Pinpoint the cell where the given text exists, returning its [X, Y] midpoint coordinate. 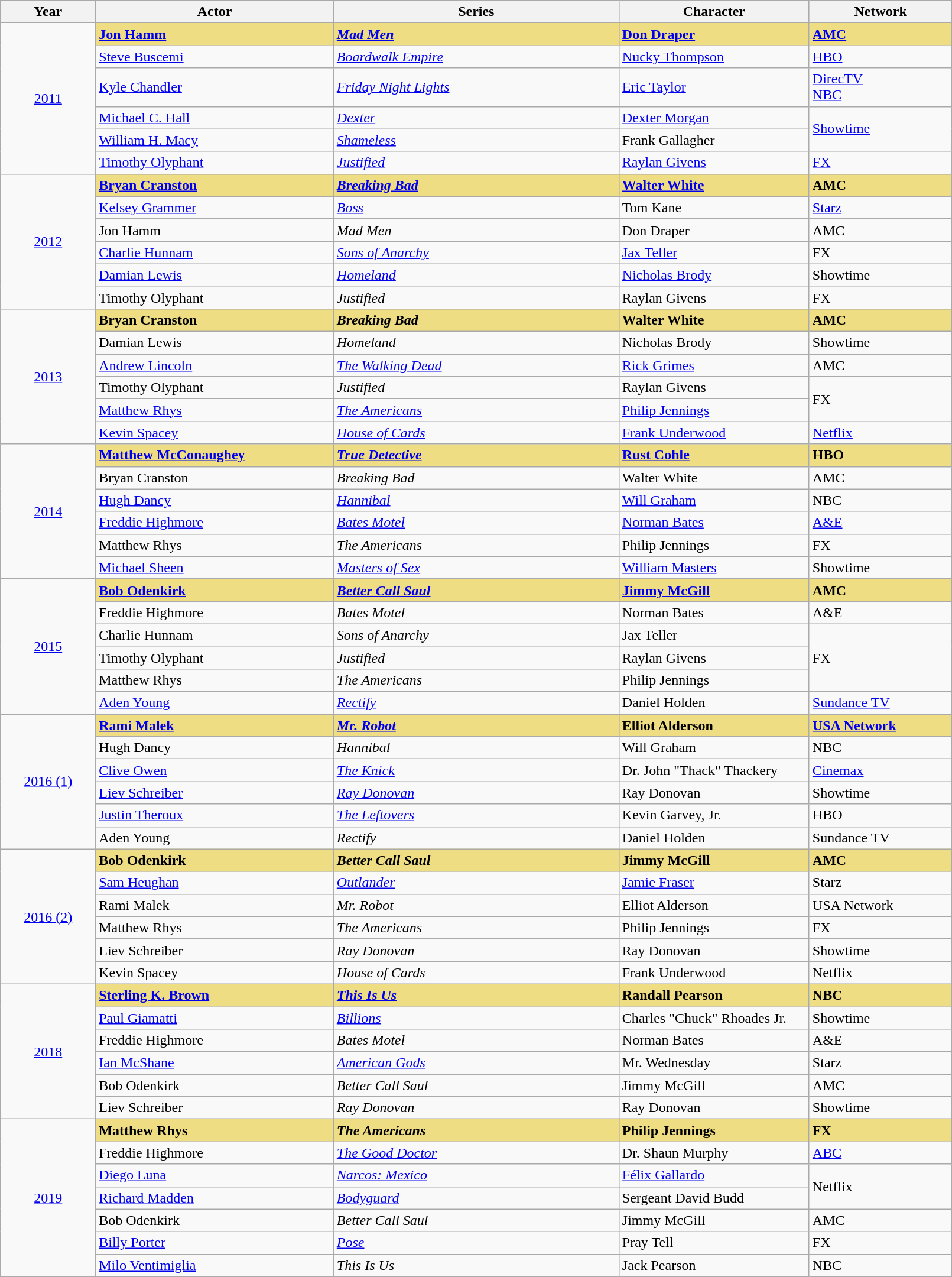
DirecTVNBC [880, 87]
Dr. Shaun Murphy [714, 1153]
The Walking Dead [476, 365]
Billy Porter [215, 1243]
True Detective [476, 455]
Matthew McConaughey [215, 455]
Rick Grimes [714, 365]
Frank Gallagher [714, 140]
William H. Macy [215, 140]
2014 [48, 511]
Boardwalk Empire [476, 57]
The Leftovers [476, 815]
Randall Pearson [714, 995]
Bodyguard [476, 1198]
The Good Doctor [476, 1153]
Rust Cohle [714, 455]
Michael C. Hall [215, 118]
Paul Giamatti [215, 1017]
Sterling K. Brown [215, 995]
Kelsey Grammer [215, 208]
2011 [48, 98]
Dr. John "Thack" Thackery [714, 770]
Pose [476, 1243]
Dexter [476, 118]
2016 (1) [48, 782]
Network [880, 12]
Billions [476, 1017]
Sergeant David Budd [714, 1198]
Cinemax [880, 770]
Narcos: Mexico [476, 1175]
2016 (2) [48, 916]
Richard Madden [215, 1198]
Pray Tell [714, 1243]
Charles "Chuck" Rhoades Jr. [714, 1017]
The Knick [476, 770]
Justin Theroux [215, 815]
2019 [48, 1198]
Michael Sheen [215, 568]
Eric Taylor [714, 87]
Steve Buscemi [215, 57]
Actor [215, 12]
Kyle Chandler [215, 87]
Nucky Thompson [714, 57]
Clive Owen [215, 770]
American Gods [476, 1063]
Sam Heughan [215, 883]
Outlander [476, 883]
Jamie Fraser [714, 883]
2013 [48, 377]
2015 [48, 646]
Boss [476, 208]
2018 [48, 1051]
2012 [48, 241]
Tom Kane [714, 208]
Year [48, 12]
Masters of Sex [476, 568]
Jack Pearson [714, 1265]
Félix Gallardo [714, 1175]
Milo Ventimiglia [215, 1265]
ABC [880, 1153]
Ian McShane [215, 1063]
Series [476, 12]
Character [714, 12]
Shameless [476, 140]
Andrew Lincoln [215, 365]
Friday Night Lights [476, 87]
Kevin Garvey, Jr. [714, 815]
Dexter Morgan [714, 118]
Mr. Wednesday [714, 1063]
William Masters [714, 568]
Diego Luna [215, 1175]
